Detect which cell encompasses the target text, then output its (x, y) center coordinate. 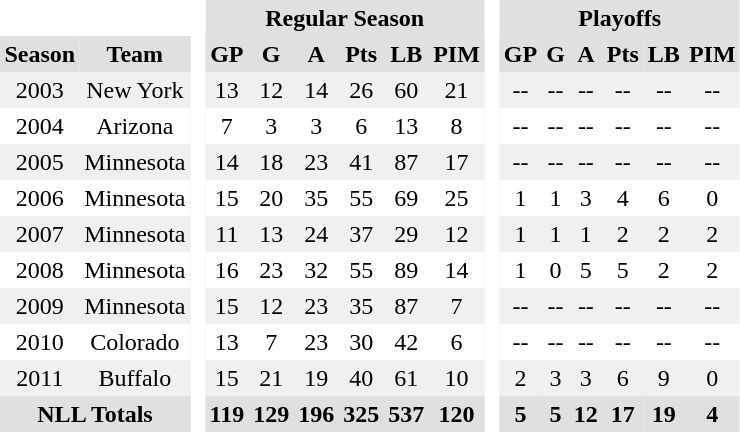
2003 (40, 90)
325 (362, 414)
196 (316, 414)
10 (457, 378)
2010 (40, 342)
Regular Season (344, 18)
2008 (40, 270)
69 (406, 198)
Arizona (135, 126)
9 (664, 378)
40 (362, 378)
Season (40, 54)
2006 (40, 198)
Team (135, 54)
2007 (40, 234)
37 (362, 234)
2005 (40, 162)
24 (316, 234)
8 (457, 126)
2011 (40, 378)
32 (316, 270)
New York (135, 90)
2004 (40, 126)
120 (457, 414)
20 (272, 198)
18 (272, 162)
61 (406, 378)
26 (362, 90)
Colorado (135, 342)
537 (406, 414)
29 (406, 234)
129 (272, 414)
2009 (40, 306)
Buffalo (135, 378)
NLL Totals (95, 414)
30 (362, 342)
Playoffs (620, 18)
60 (406, 90)
16 (227, 270)
11 (227, 234)
42 (406, 342)
41 (362, 162)
89 (406, 270)
119 (227, 414)
25 (457, 198)
